Output the [x, y] coordinate of the center of the cell containing the given text.  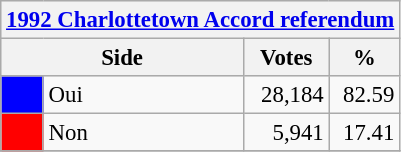
28,184 [286, 95]
Non [143, 133]
Votes [286, 58]
5,941 [286, 133]
82.59 [364, 95]
Oui [143, 95]
% [364, 58]
1992 Charlottetown Accord referendum [200, 20]
17.41 [364, 133]
Side [122, 58]
